Scan for the cell matching the given text and deliver its (X, Y) coordinate at center. 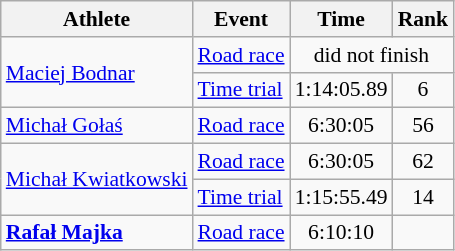
Michał Gołaś (97, 126)
Time (342, 19)
Athlete (97, 19)
62 (424, 162)
did not finish (372, 55)
56 (424, 126)
Rank (424, 19)
1:14:05.89 (342, 90)
Event (242, 19)
Michał Kwiatkowski (97, 180)
1:15:55.49 (342, 197)
14 (424, 197)
6 (424, 90)
Maciej Bodnar (97, 72)
6:10:10 (342, 233)
Rafał Majka (97, 233)
